Locate the cell with the specified text and output its [X, Y] center coordinate. 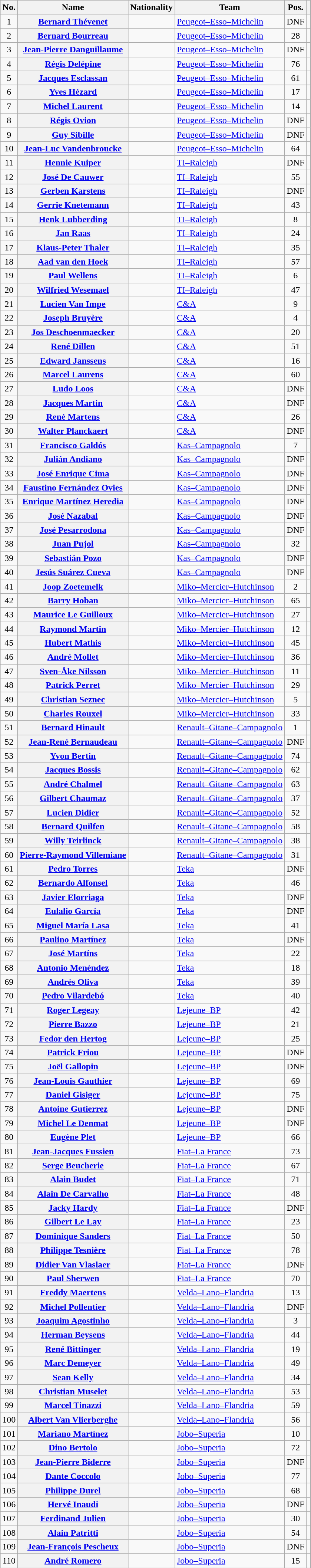
Daniel Gisiger [73, 1095]
100 [9, 1420]
Lucien Didier [73, 812]
86 [9, 1222]
Mariano Martínez [73, 1434]
81 [9, 1151]
82 [9, 1165]
Patrick Friou [73, 1052]
Jean-René Bernaudeau [73, 742]
102 [9, 1448]
93 [9, 1321]
Barry Hoban [73, 600]
89 [9, 1264]
Antoine Gutierrez [73, 1109]
Michel Laurent [73, 106]
106 [9, 1504]
90 [9, 1278]
Francisco Galdós [73, 445]
Régis Ovion [73, 120]
Andrés Oliva [73, 982]
Michel Le Denmat [73, 1123]
Pedro Torres [73, 869]
94 [9, 1335]
Didier Van Vlaslaer [73, 1264]
Enrique Martínez Heredia [73, 502]
83 [9, 1180]
Jacques Martin [73, 403]
Ferdinand Julien [73, 1518]
Freddy Maertens [73, 1292]
Jan Raas [73, 233]
Hubert Mathis [73, 643]
Jesús Suárez Cueva [73, 572]
Lucien Van Impe [73, 304]
Christian Seznec [73, 699]
Javier Elorriaga [73, 897]
Bernard Bourreau [73, 36]
Jos Deschoenmaecker [73, 332]
No. [9, 7]
Régis Delépine [73, 64]
Ludo Loos [73, 388]
Marcel Laurens [73, 374]
André Mollet [73, 657]
Klaus-Peter Thaler [73, 247]
Alain Budet [73, 1180]
Dante Coccolo [73, 1476]
107 [9, 1518]
96 [9, 1363]
Marc Demeyer [73, 1363]
Maurice Le Guilloux [73, 614]
Paulino Martínez [73, 939]
José Pesarrodona [73, 530]
108 [9, 1533]
110 [9, 1561]
Herman Beysens [73, 1335]
Hennie Kuiper [73, 163]
105 [9, 1490]
92 [9, 1306]
Gerben Karstens [73, 191]
88 [9, 1250]
Sebastián Pozo [73, 558]
98 [9, 1391]
Pierre Bazzo [73, 1024]
Jean-Luc Vandenbroucke [73, 148]
Gerrie Knetemann [73, 205]
Joseph Bruyère [73, 318]
Bernardo Alfonsel [73, 883]
Joaquim Agostinho [73, 1321]
Miguel María Lasa [73, 925]
Paul Sherwen [73, 1278]
José Martíns [73, 954]
79 [9, 1123]
Marcel Tinazzi [73, 1405]
Alain Patritti [73, 1533]
Joop Zoetemelk [73, 586]
René Bittinger [73, 1349]
Jacques Esclassan [73, 78]
Nationality [152, 7]
Jean-Pierre Danguillaume [73, 50]
Roger Legeay [73, 1010]
Albert Van Vlierberghe [73, 1420]
104 [9, 1476]
Philippe Durel [73, 1490]
José Nazabal [73, 516]
Gilbert Le Lay [73, 1222]
Patrick Perret [73, 685]
Antonio Menéndez [73, 968]
95 [9, 1349]
Juan Pujol [73, 544]
Bernard Hinault [73, 728]
Henk Lubberding [73, 219]
Fedor den Hertog [73, 1038]
André Chalmel [73, 784]
Wilfried Wesemael [73, 290]
Team [229, 7]
Joël Gallopin [73, 1066]
Guy Sibille [73, 134]
87 [9, 1236]
80 [9, 1137]
103 [9, 1462]
Yves Hézard [73, 92]
84 [9, 1194]
Serge Beucherie [73, 1165]
Jean-Pierre Biderre [73, 1462]
Gilbert Chaumaz [73, 798]
Jacky Hardy [73, 1208]
97 [9, 1377]
Eugène Plet [73, 1137]
André Romero [73, 1561]
René Dillen [73, 346]
Willy Teirlinck [73, 840]
Paul Wellens [73, 276]
René Martens [73, 417]
Julián Andiano [73, 459]
Dominique Sanders [73, 1236]
85 [9, 1208]
Bernard Quilfen [73, 826]
Hervé Inaudi [73, 1504]
Pos. [296, 7]
Christian Muselet [73, 1391]
Aad van den Hoek [73, 262]
Philippe Tesnière [73, 1250]
Bernard Thévenet [73, 22]
Jean-François Pescheux [73, 1547]
Name [73, 7]
José Enrique Cima [73, 473]
Alain De Carvalho [73, 1194]
Pedro Vilardebó [73, 996]
Charles Rouxel [73, 714]
Dino Bertolo [73, 1448]
Pierre-Raymond Villemiane [73, 854]
Sven-Åke Nilsson [73, 671]
99 [9, 1405]
101 [9, 1434]
109 [9, 1547]
Walter Planckaert [73, 431]
José De Cauwer [73, 177]
Jean-Jacques Fussien [73, 1151]
Jacques Bossis [73, 770]
Edward Janssens [73, 360]
Michel Pollentier [73, 1306]
Raymond Martin [73, 629]
91 [9, 1292]
Yvon Bertin [73, 756]
Sean Kelly [73, 1377]
Faustino Fernández Ovies [73, 488]
Eulalio García [73, 911]
Jean-Louis Gauthier [73, 1081]
